Output the [x, y] coordinate of the center of the cell containing the given text.  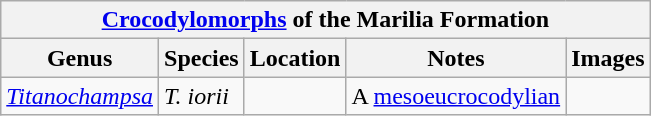
Images [608, 58]
Crocodylomorphs of the Marilia Formation [326, 20]
A mesoeucrocodylian [456, 96]
Genus [80, 58]
Titanochampsa [80, 96]
Notes [456, 58]
Location [295, 58]
T. iorii [202, 96]
Species [202, 58]
